From the cell containing the given text, extract its center point as [x, y] coordinate. 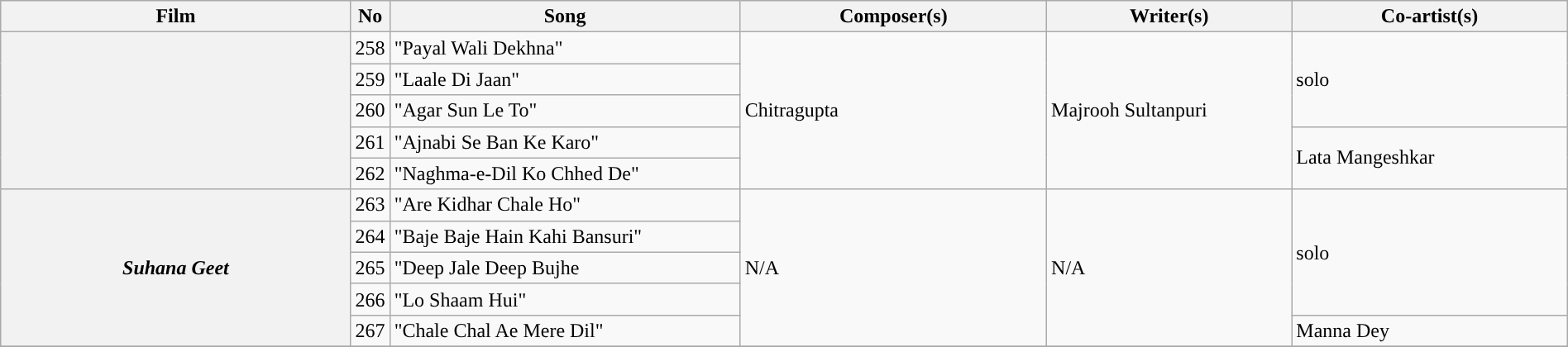
267 [370, 330]
265 [370, 268]
258 [370, 48]
Composer(s) [893, 17]
Film [175, 17]
"Payal Wali Dekhna" [565, 48]
"Are Kidhar Chale Ho" [565, 205]
Writer(s) [1169, 17]
Majrooh Sultanpuri [1169, 111]
Lata Mangeshkar [1429, 158]
"Laale Di Jaan" [565, 79]
"Baje Baje Hain Kahi Bansuri" [565, 236]
No [370, 17]
Manna Dey [1429, 330]
Co-artist(s) [1429, 17]
266 [370, 299]
260 [370, 111]
"Naghma-e-Dil Ko Chhed De" [565, 173]
"Agar Sun Le To" [565, 111]
"Ajnabi Se Ban Ke Karo" [565, 142]
259 [370, 79]
Song [565, 17]
264 [370, 236]
"Deep Jale Deep Bujhe [565, 268]
"Lo Shaam Hui" [565, 299]
261 [370, 142]
263 [370, 205]
"Chale Chal Ae Mere Dil" [565, 330]
Suhana Geet [175, 268]
262 [370, 173]
Chitragupta [893, 111]
